Provide the [X, Y] coordinate of the cell's center where the given text is located.  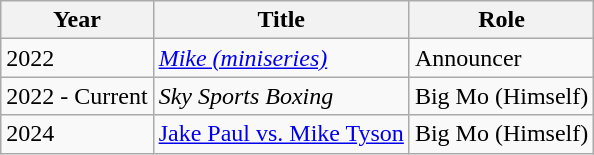
Mike (miniseries) [281, 58]
Jake Paul vs. Mike Tyson [281, 134]
2024 [77, 134]
Role [501, 20]
Title [281, 20]
2022 - Current [77, 96]
2022 [77, 58]
Year [77, 20]
Announcer [501, 58]
Sky Sports Boxing [281, 96]
